Determine the (X, Y) coordinate at the center of the cell enclosing the given text.  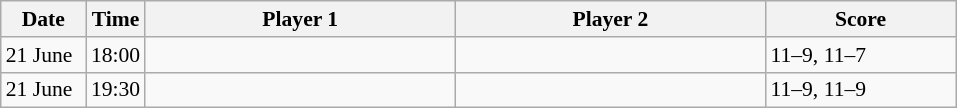
11–9, 11–7 (860, 55)
Player 2 (610, 19)
18:00 (116, 55)
Date (44, 19)
Score (860, 19)
Player 1 (300, 19)
11–9, 11–9 (860, 90)
19:30 (116, 90)
Time (116, 19)
